Identify which cell holds the provided text, then report its [X, Y] central coordinate. 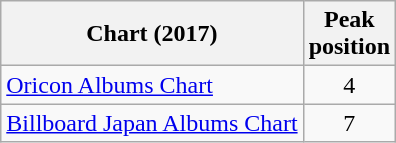
4 [349, 85]
Peakposition [349, 34]
Billboard Japan Albums Chart [152, 123]
Oricon Albums Chart [152, 85]
7 [349, 123]
Chart (2017) [152, 34]
